For the text-containing cell, return its midpoint in [X, Y] coordinate format. 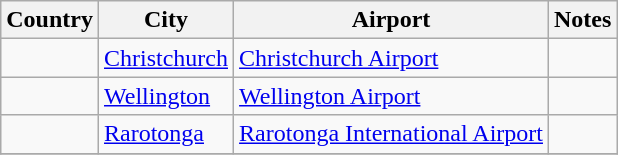
Notes [583, 20]
Christchurch Airport [392, 58]
Christchurch [166, 58]
Wellington Airport [392, 96]
Rarotonga [166, 134]
Rarotonga International Airport [392, 134]
City [166, 20]
Country [50, 20]
Wellington [166, 96]
Airport [392, 20]
